Find where the given text appears and provide that cell's center as (X, Y) coordinate. 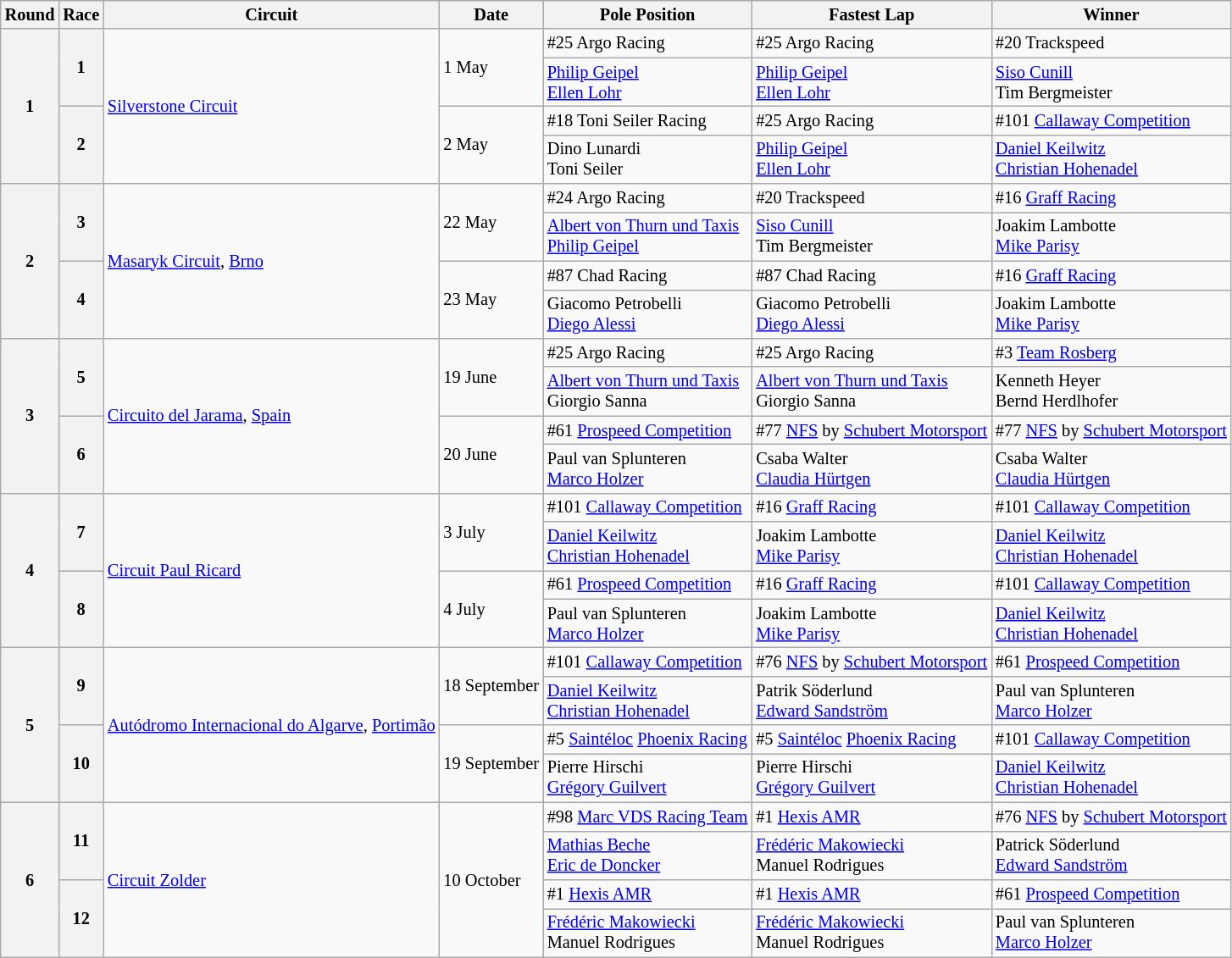
Winner (1112, 14)
#98 Marc VDS Racing Team (647, 817)
Fastest Lap (871, 14)
3 July (491, 532)
11 (81, 840)
23 May (491, 300)
Dino Lunardi Toni Seiler (647, 159)
#24 Argo Racing (647, 198)
Albert von Thurn und Taxis Philip Geipel (647, 236)
18 September (491, 686)
#18 Toni Seiler Racing (647, 120)
Autódromo Internacional do Algarve, Portimão (271, 725)
2 May (491, 144)
Circuit Zolder (271, 879)
#3 Team Rosberg (1112, 352)
Patrik Söderlund Edward Sandström (871, 701)
7 (81, 532)
4 July (491, 608)
22 May (491, 222)
Kenneth Heyer Bernd Herdlhofer (1112, 391)
Masaryk Circuit, Brno (271, 261)
Circuito del Jarama, Spain (271, 415)
Round (31, 14)
1 May (491, 68)
Date (491, 14)
10 October (491, 879)
19 June (491, 376)
Pole Position (647, 14)
Silverstone Circuit (271, 107)
12 (81, 918)
Race (81, 14)
19 September (491, 764)
Patrick Söderlund Edward Sandström (1112, 856)
9 (81, 686)
Mathias Beche Eric de Doncker (647, 856)
Circuit (271, 14)
8 (81, 608)
10 (81, 764)
20 June (491, 454)
Circuit Paul Ricard (271, 571)
